Locate the cell with the specified text and output its [x, y] center coordinate. 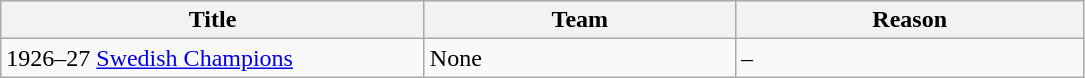
– [910, 58]
Team [580, 20]
1926–27 Swedish Champions [213, 58]
Reason [910, 20]
Title [213, 20]
None [580, 58]
